From the cell containing the given text, extract its center point as [x, y] coordinate. 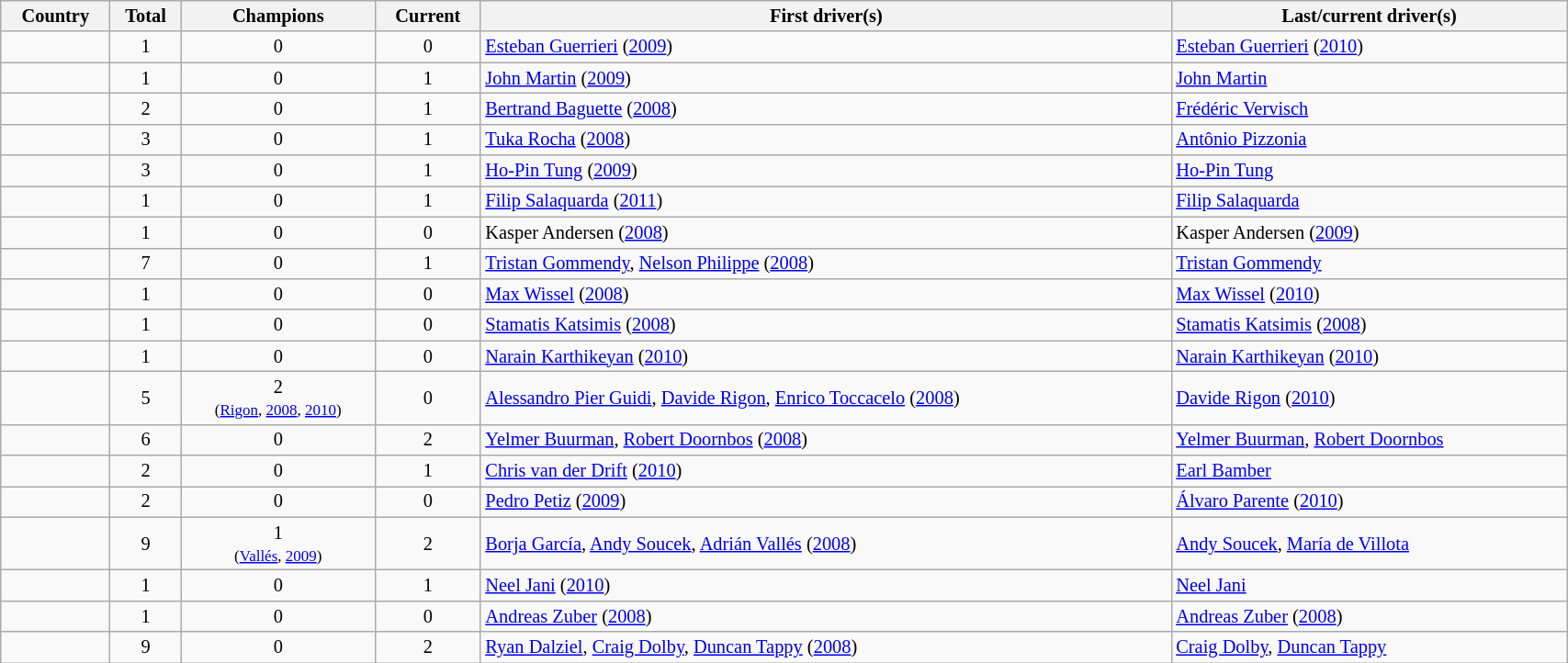
Ho-Pin Tung (2009) [826, 171]
Bertrand Baguette (2008) [826, 108]
2(Rigon, 2008, 2010) [277, 398]
Tristan Gommendy [1369, 264]
Ho-Pin Tung [1369, 171]
Neel Jani [1369, 585]
Esteban Guerrieri (2010) [1369, 47]
Frédéric Vervisch [1369, 108]
Filip Salaquarda (2011) [826, 201]
7 [146, 264]
John Martin [1369, 78]
Alessandro Pier Guidi, Davide Rigon, Enrico Toccacelo (2008) [826, 398]
Earl Bamber [1369, 471]
Álvaro Parente (2010) [1369, 501]
Borja García, Andy Soucek, Adrián Vallés (2008) [826, 544]
Total [146, 16]
Tuka Rocha (2008) [826, 140]
Last/current driver(s) [1369, 16]
Kasper Andersen (2009) [1369, 232]
Tristan Gommendy, Nelson Philippe (2008) [826, 264]
6 [146, 440]
Esteban Guerrieri (2009) [826, 47]
Yelmer Buurman, Robert Doornbos [1369, 440]
Ryan Dalziel, Craig Dolby, Duncan Tappy (2008) [826, 647]
Neel Jani (2010) [826, 585]
5 [146, 398]
Pedro Petiz (2009) [826, 501]
Chris van der Drift (2010) [826, 471]
Current [428, 16]
Max Wissel (2008) [826, 294]
Filip Salaquarda [1369, 201]
Country [55, 16]
Antônio Pizzonia [1369, 140]
Andy Soucek, María de Villota [1369, 544]
Champions [277, 16]
First driver(s) [826, 16]
Yelmer Buurman, Robert Doornbos (2008) [826, 440]
Kasper Andersen (2008) [826, 232]
John Martin (2009) [826, 78]
Craig Dolby, Duncan Tappy [1369, 647]
Davide Rigon (2010) [1369, 398]
1(Vallés, 2009) [277, 544]
Max Wissel (2010) [1369, 294]
